From the cell containing the given text, extract its center point as [X, Y] coordinate. 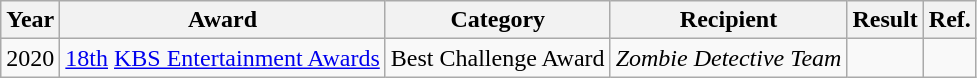
Award [223, 20]
Recipient [728, 20]
Year [30, 20]
Zombie Detective Team [728, 58]
Ref. [950, 20]
Category [498, 20]
18th KBS Entertainment Awards [223, 58]
Result [885, 20]
Best Challenge Award [498, 58]
2020 [30, 58]
